Search for the cell housing the specified text and yield its (X, Y) center coordinate. 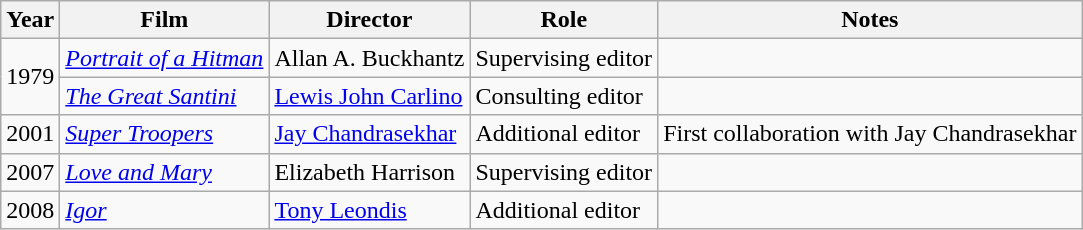
Director (370, 20)
Notes (870, 20)
First collaboration with Jay Chandrasekhar (870, 134)
The Great Santini (164, 96)
1979 (30, 77)
2008 (30, 210)
Role (564, 20)
Film (164, 20)
Love and Mary (164, 172)
Consulting editor (564, 96)
Tony Leondis (370, 210)
Allan A. Buckhantz (370, 58)
Year (30, 20)
Elizabeth Harrison (370, 172)
2001 (30, 134)
Igor (164, 210)
2007 (30, 172)
Lewis John Carlino (370, 96)
Portrait of a Hitman (164, 58)
Super Troopers (164, 134)
Jay Chandrasekhar (370, 134)
